Scan for the cell matching the given text and deliver its [x, y] coordinate at center. 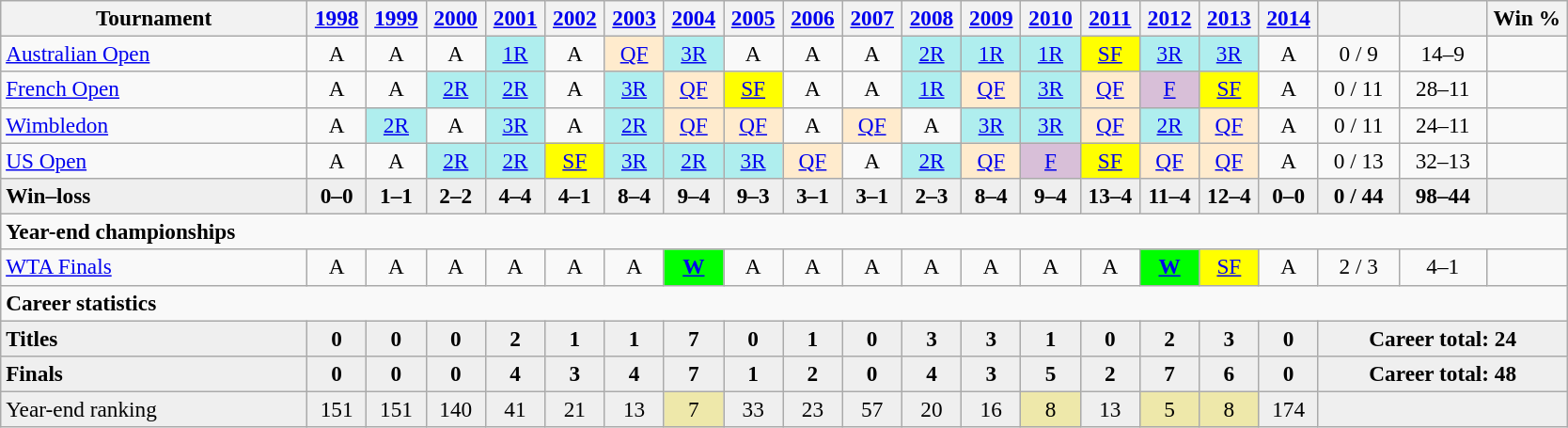
2000 [455, 18]
13–4 [1109, 196]
2001 [515, 18]
2005 [754, 18]
2013 [1230, 18]
WTA Finals [154, 267]
2014 [1288, 18]
Win–loss [154, 196]
Year-end ranking [154, 409]
Tournament [154, 18]
2011 [1109, 18]
2010 [1051, 18]
28–11 [1442, 89]
2006 [812, 18]
1999 [397, 18]
2007 [872, 18]
98–44 [1442, 196]
2008 [931, 18]
4–4 [515, 196]
2009 [991, 18]
41 [515, 409]
0 / 13 [1358, 160]
16 [991, 409]
1998 [337, 18]
33 [754, 409]
2003 [634, 18]
174 [1288, 409]
2004 [694, 18]
32–13 [1442, 160]
21 [575, 409]
14–9 [1442, 54]
2012 [1169, 18]
Finals [154, 373]
2–2 [455, 196]
2–3 [931, 196]
2002 [575, 18]
57 [872, 409]
1–1 [397, 196]
Career total: 48 [1442, 373]
Wimbledon [154, 125]
Year-end championships [784, 231]
Titles [154, 338]
0 / 9 [1358, 54]
2 / 3 [1358, 267]
0 / 44 [1358, 196]
11–4 [1169, 196]
French Open [154, 89]
Australian Open [154, 54]
6 [1230, 373]
20 [931, 409]
Career statistics [784, 303]
12–4 [1230, 196]
Win % [1527, 18]
140 [455, 409]
US Open [154, 160]
9–3 [754, 196]
23 [812, 409]
Career total: 24 [1442, 338]
24–11 [1442, 125]
